From the cell containing the given text, extract its center point as (X, Y) coordinate. 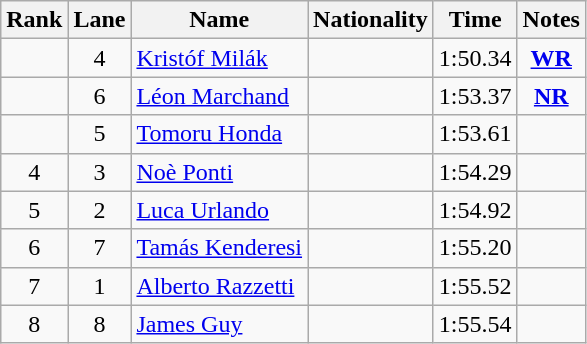
1:54.29 (475, 172)
Noè Ponti (220, 172)
1:50.34 (475, 58)
Lane (100, 20)
Rank (34, 20)
1:55.54 (475, 324)
Léon Marchand (220, 96)
Nationality (371, 20)
2 (100, 210)
1:55.52 (475, 286)
Alberto Razzetti (220, 286)
Tamás Kenderesi (220, 248)
James Guy (220, 324)
Luca Urlando (220, 210)
1:55.20 (475, 248)
WR (551, 58)
1 (100, 286)
1:53.37 (475, 96)
1:53.61 (475, 134)
Name (220, 20)
NR (551, 96)
Notes (551, 20)
Kristóf Milák (220, 58)
Tomoru Honda (220, 134)
1:54.92 (475, 210)
Time (475, 20)
3 (100, 172)
